Return the (x, y) coordinate for the center point of the cell that contains the specified text.  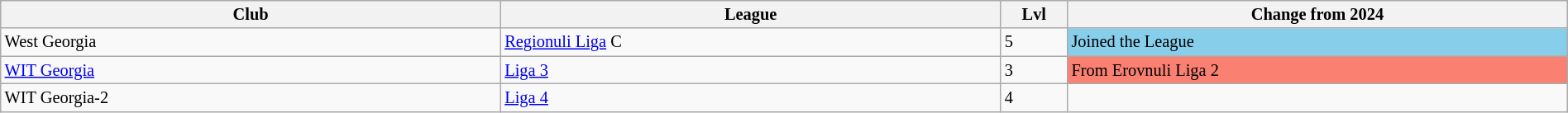
From Erovnuli Liga 2 (1318, 70)
3 (1034, 70)
Lvl (1034, 14)
League (751, 14)
Liga 4 (751, 97)
5 (1034, 42)
Joined the League (1318, 42)
Change from 2024 (1318, 14)
Liga 3 (751, 70)
4 (1034, 97)
WIT Georgia (251, 70)
Regionuli Liga C (751, 42)
Club (251, 14)
WIT Georgia-2 (251, 97)
West Georgia (251, 42)
